Extract the (X, Y) coordinate from the center of the cell holding the provided text.  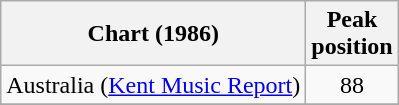
Australia (Kent Music Report) (154, 85)
Chart (1986) (154, 34)
Peakposition (352, 34)
88 (352, 85)
